Extract the [X, Y] coordinate from the center of the cell holding the provided text.  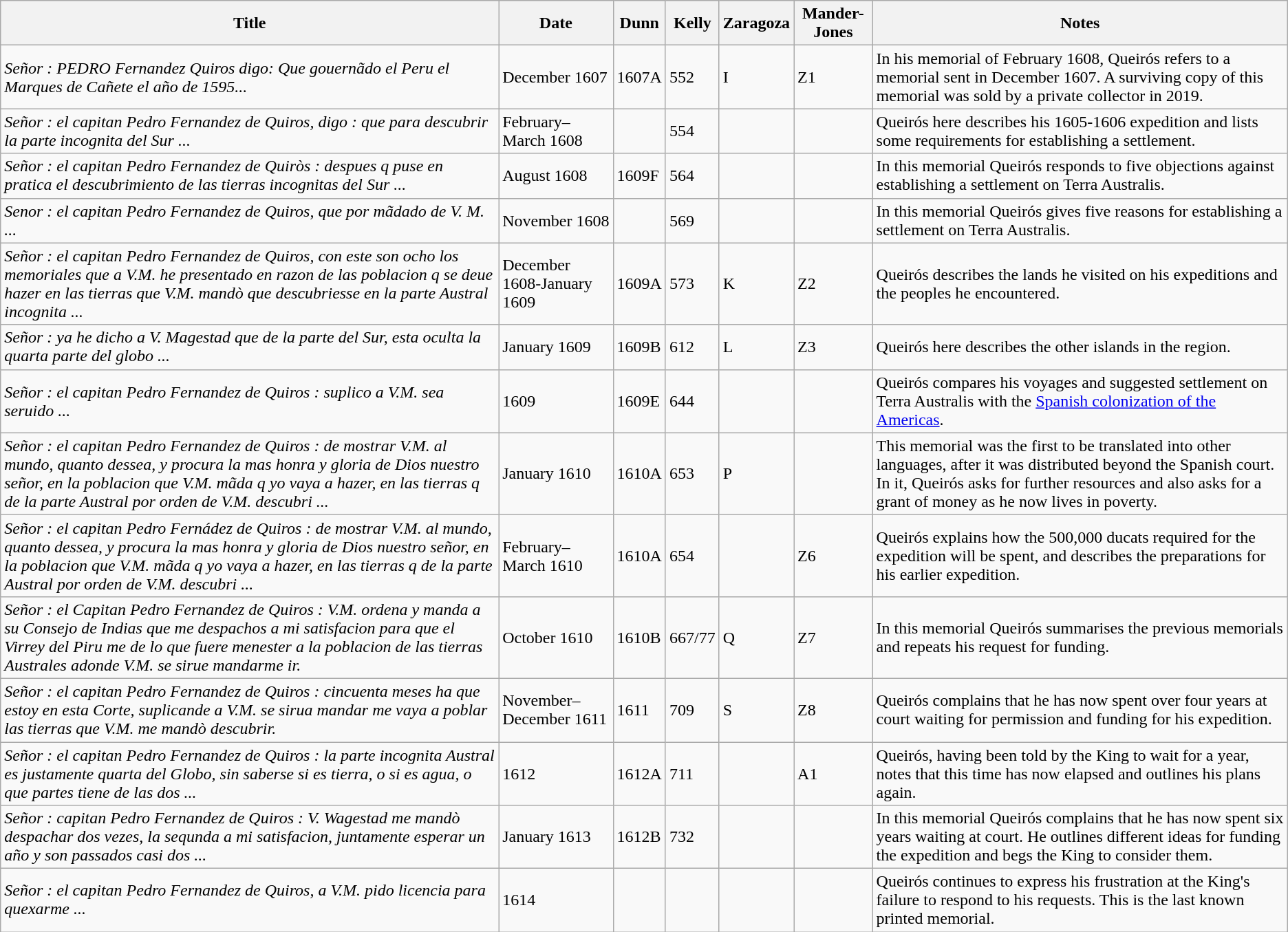
Señor : ya he dicho a V. Magestad que de la parte del Sur, esta oculta la quarta parte del globo ... [250, 347]
Mander-Jones [834, 23]
December 1607 [556, 77]
In this memorial Queirós summarises the previous memorials and repeats his request for funding. [1080, 637]
Señor : el capitan Pedro Fernandez de Quiros, a V.M. pido licencia para quexarme ... [250, 900]
Queirós here describes his 1605-1606 expedition and lists some requirements for establishing a settlement. [1080, 131]
February–March 1610 [556, 556]
Z8 [834, 710]
1609F [639, 176]
1611 [639, 710]
1610B [639, 637]
612 [692, 347]
November 1608 [556, 220]
Queirós compares his voyages and suggested settlement on Terra Australis with the Spanish colonization of the Americas. [1080, 401]
554 [692, 131]
Title [250, 23]
Dunn [639, 23]
1607A [639, 77]
1614 [556, 900]
Z1 [834, 77]
A1 [834, 773]
Señor : el capitan Pedro Fernandez de Quiròs : despues q puse en pratica el descubrimiento de las tierras incognitas del Sur ... [250, 176]
564 [692, 176]
1609E [639, 401]
Señor : el capitan Pedro Fernandez de Quiros : suplico a V.M. sea seruido ... [250, 401]
Queirós complains that he has now spent over four years at court waiting for permission and funding for his expedition. [1080, 710]
P [756, 473]
Queirós explains how the 500,000 ducats required for the expedition will be spent, and describes the preparations for his earlier expedition. [1080, 556]
1609 [556, 401]
Q [756, 637]
October 1610 [556, 637]
711 [692, 773]
Kelly [692, 23]
Queirós, having been told by the King to wait for a year, notes that this time has now elapsed and outlines his plans again. [1080, 773]
January 1613 [556, 837]
1612B [639, 837]
653 [692, 473]
November–December 1611 [556, 710]
552 [692, 77]
December 1608-January 1609 [556, 283]
Queirós describes the lands he visited on his expeditions and the peoples he encountered. [1080, 283]
709 [692, 710]
Date [556, 23]
S [756, 710]
1612A [639, 773]
Zaragoza [756, 23]
Señor : el capitan Pedro Fernandez de Quiros, digo : que para descubrir la parte incognita del Sur ... [250, 131]
644 [692, 401]
Z6 [834, 556]
August 1608 [556, 176]
667/77 [692, 637]
January 1610 [556, 473]
In this memorial Queirós gives five reasons for establishing a settlement on Terra Australis. [1080, 220]
654 [692, 556]
I [756, 77]
January 1609 [556, 347]
Notes [1080, 23]
573 [692, 283]
Senor : el capitan Pedro Fernandez de Quiros, que por mãdado de V. M. ... [250, 220]
569 [692, 220]
1609A [639, 283]
February–March 1608 [556, 131]
Z3 [834, 347]
732 [692, 837]
Z2 [834, 283]
K [756, 283]
1612 [556, 773]
In this memorial Queirós responds to five objections against establishing a settlement on Terra Australis. [1080, 176]
Señor : PEDRO Fernandez Quiros digo: Que gouernãdo el Peru el Marques de Cañete el año de 1595... [250, 77]
1609B [639, 347]
Queirós continues to express his frustration at the King's failure to respond to his requests. This is the last known printed memorial. [1080, 900]
Z7 [834, 637]
L [756, 347]
Queirós here describes the other islands in the region. [1080, 347]
